Detect which cell encompasses the target text, then output its [x, y] center coordinate. 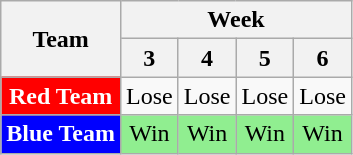
Red Team [61, 96]
6 [323, 58]
4 [207, 58]
5 [265, 58]
Blue Team [61, 134]
3 [150, 58]
Week [236, 20]
Team [61, 39]
